Extract the [x, y] coordinate from the center of the cell holding the provided text.  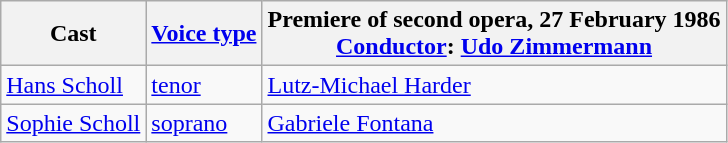
Gabriele Fontana [494, 123]
Lutz-Michael Harder [494, 85]
Sophie Scholl [74, 123]
Hans Scholl [74, 85]
Voice type [204, 34]
Premiere of second opera, 27 February 1986Conductor: Udo Zimmermann [494, 34]
soprano [204, 123]
Cast [74, 34]
tenor [204, 85]
